Locate the cell with the specified text and output its [x, y] center coordinate. 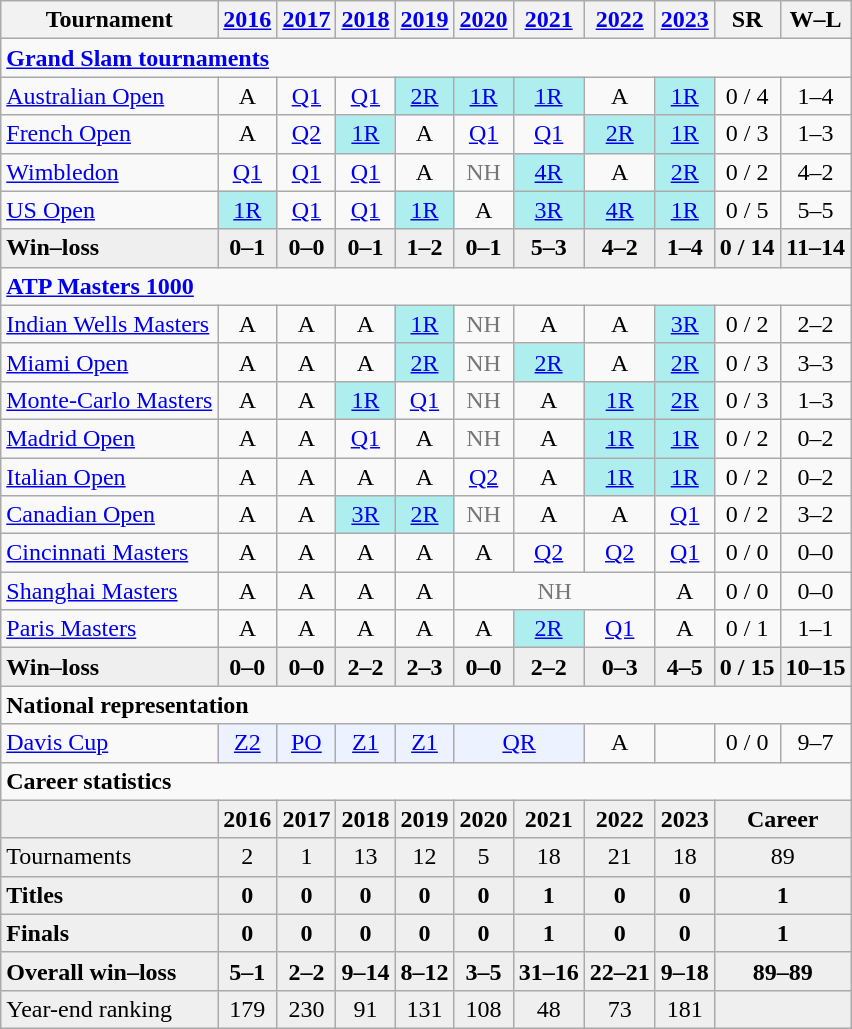
0–3 [620, 667]
Overall win–loss [110, 971]
89 [782, 857]
48 [548, 1009]
Monte-Carlo Masters [110, 400]
12 [424, 857]
0 / 1 [747, 629]
91 [366, 1009]
US Open [110, 210]
Italian Open [110, 477]
1–2 [424, 248]
5 [484, 857]
Career statistics [426, 781]
Tournaments [110, 857]
3–3 [816, 362]
QR [519, 743]
108 [484, 1009]
9–18 [684, 971]
0 / 4 [747, 96]
89–89 [782, 971]
10–15 [816, 667]
Miami Open [110, 362]
Wimbledon [110, 172]
Z2 [248, 743]
5–3 [548, 248]
Paris Masters [110, 629]
2 [248, 857]
230 [306, 1009]
Grand Slam tournaments [426, 58]
3–2 [816, 515]
31–16 [548, 971]
181 [684, 1009]
Indian Wells Masters [110, 324]
1–1 [816, 629]
PO [306, 743]
ATP Masters 1000 [426, 286]
4–5 [684, 667]
Career [782, 819]
Cincinnati Masters [110, 553]
Year-end ranking [110, 1009]
9–7 [816, 743]
0 / 14 [747, 248]
Titles [110, 895]
French Open [110, 134]
8–12 [424, 971]
179 [248, 1009]
11–14 [816, 248]
131 [424, 1009]
3–5 [484, 971]
Tournament [110, 20]
W–L [816, 20]
13 [366, 857]
5–1 [248, 971]
SR [747, 20]
Finals [110, 933]
Davis Cup [110, 743]
9–14 [366, 971]
Madrid Open [110, 438]
Canadian Open [110, 515]
Shanghai Masters [110, 591]
Australian Open [110, 96]
0 / 15 [747, 667]
0 / 5 [747, 210]
73 [620, 1009]
2–3 [424, 667]
National representation [426, 705]
22–21 [620, 971]
5–5 [816, 210]
21 [620, 857]
